Determine the [X, Y] coordinate at the center of the cell enclosing the given text.  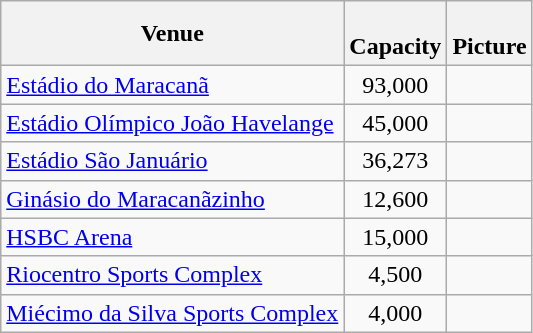
15,000 [396, 237]
Ginásio do Maracanãzinho [172, 199]
Capacity [396, 34]
4,500 [396, 275]
4,000 [396, 313]
Estádio São Januário [172, 161]
HSBC Arena [172, 237]
12,600 [396, 199]
Venue [172, 34]
Estádio do Maracanã [172, 85]
36,273 [396, 161]
45,000 [396, 123]
Miécimo da Silva Sports Complex [172, 313]
Riocentro Sports Complex [172, 275]
Estádio Olímpico João Havelange [172, 123]
Picture [490, 34]
93,000 [396, 85]
